Find where the given text appears and provide that cell's center as (X, Y) coordinate. 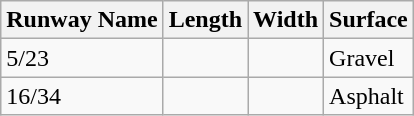
5/23 (82, 58)
Length (205, 20)
Gravel (369, 58)
16/34 (82, 96)
Runway Name (82, 20)
Asphalt (369, 96)
Surface (369, 20)
Width (286, 20)
